Find where the given text appears and provide that cell's center as [x, y] coordinate. 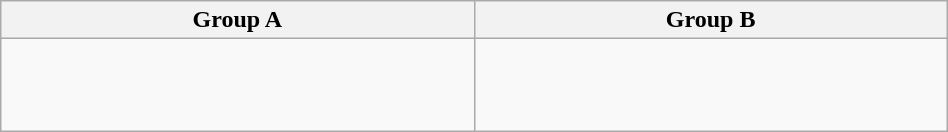
Group A [238, 20]
Group B [710, 20]
